Return (x, y) of the center of cell containing provided text 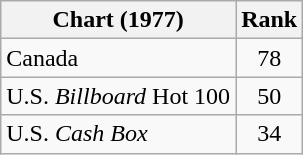
Rank (270, 20)
Chart (1977) (118, 20)
78 (270, 58)
Canada (118, 58)
U.S. Billboard Hot 100 (118, 96)
50 (270, 96)
34 (270, 134)
U.S. Cash Box (118, 134)
